Capture the cell that displays the provided text and extract its (x, y) central coordinate. 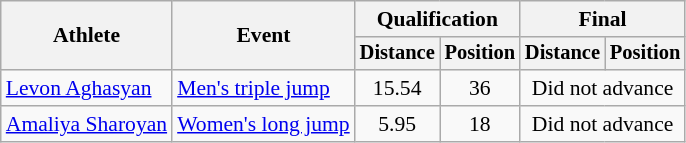
Amaliya Sharoyan (86, 124)
Men's triple jump (264, 88)
Women's long jump (264, 124)
18 (480, 124)
36 (480, 88)
Athlete (86, 36)
15.54 (398, 88)
Event (264, 36)
Levon Aghasyan (86, 88)
Final (602, 19)
5.95 (398, 124)
Qualification (438, 19)
